Return the [X, Y] coordinate for the center point of the cell that contains the specified text.  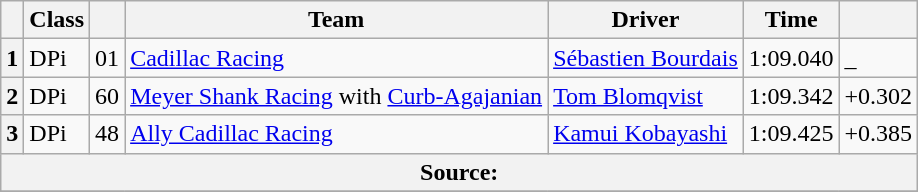
+0.302 [878, 96]
48 [108, 134]
1:09.342 [791, 96]
Time [791, 20]
_ [878, 58]
Tom Blomqvist [646, 96]
1:09.040 [791, 58]
Sébastien Bourdais [646, 58]
Kamui Kobayashi [646, 134]
Cadillac Racing [336, 58]
60 [108, 96]
Class [57, 20]
1 [12, 58]
1:09.425 [791, 134]
Meyer Shank Racing with Curb-Agajanian [336, 96]
Team [336, 20]
2 [12, 96]
01 [108, 58]
3 [12, 134]
Ally Cadillac Racing [336, 134]
Source: [460, 172]
Driver [646, 20]
+0.385 [878, 134]
